Provide the [X, Y] coordinate of the cell's center where the given text is located.  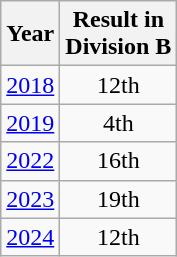
16th [118, 161]
Result inDivision B [118, 34]
19th [118, 199]
4th [118, 123]
Year [30, 34]
2024 [30, 237]
2023 [30, 199]
2019 [30, 123]
2018 [30, 85]
2022 [30, 161]
